Return the [X, Y] coordinate for the center point of the cell that contains the specified text.  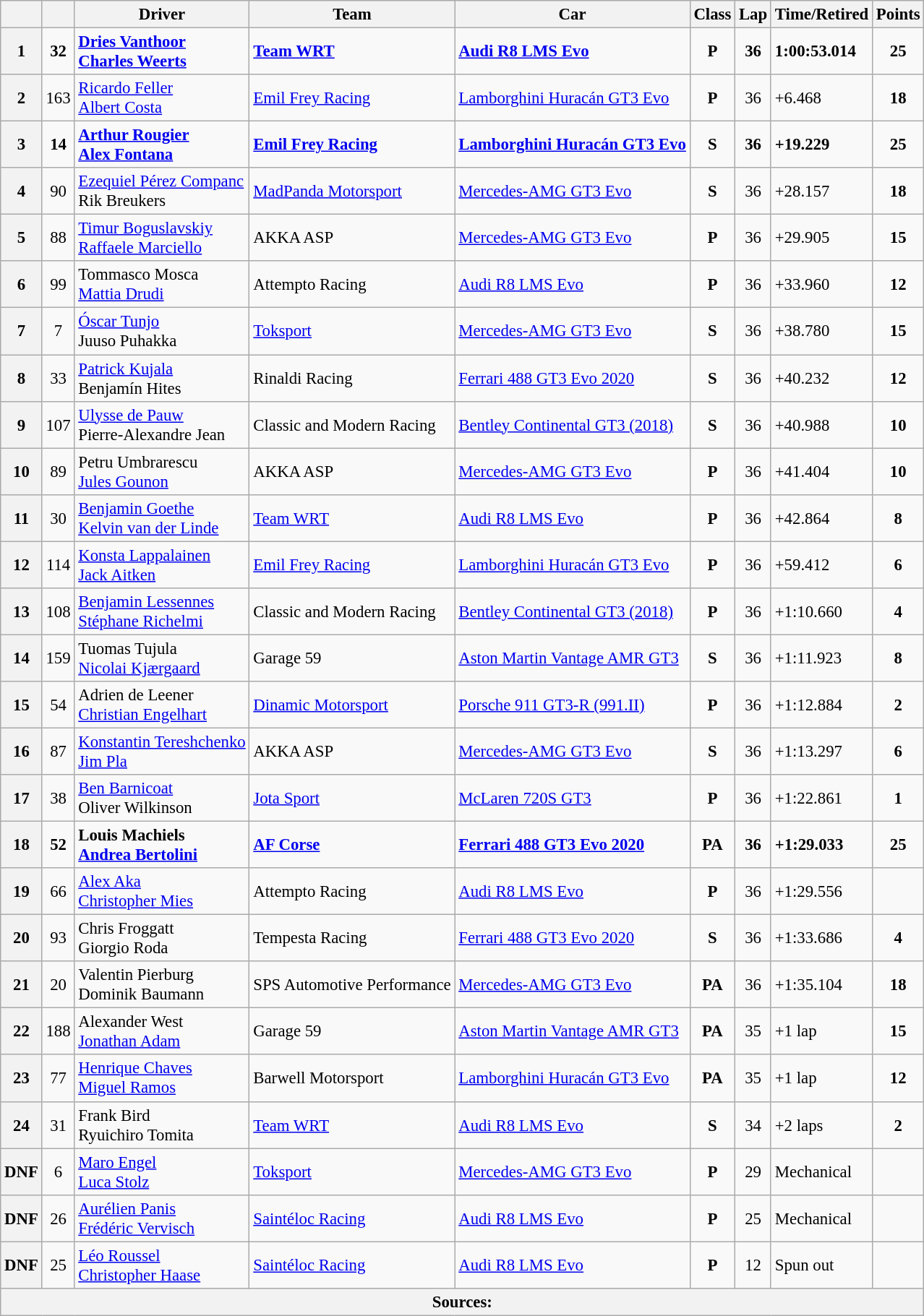
Class [713, 14]
Arthur Rougier Alex Fontana [162, 145]
+1:10.660 [821, 611]
Dinamic Motorsport [352, 705]
21 [22, 984]
108 [58, 611]
+19.229 [821, 145]
+33.960 [821, 285]
38 [58, 798]
Adrien de Leener Christian Engelhart [162, 705]
+40.988 [821, 425]
+1:13.297 [821, 752]
Jota Sport [352, 798]
Team [352, 14]
Petru Umbrarescu Jules Gounon [162, 471]
Ben Barnicoat Oliver Wilkinson [162, 798]
AF Corse [352, 846]
29 [753, 1172]
188 [58, 1032]
+1:22.861 [821, 798]
+28.157 [821, 191]
+1:29.556 [821, 892]
Henrique Chaves Miguel Ramos [162, 1078]
Driver [162, 14]
22 [22, 1032]
Maro Engel Luca Stolz [162, 1172]
Barwell Motorsport [352, 1078]
Benjamin Lessennes Stéphane Richelmi [162, 611]
Spun out [821, 1265]
+41.404 [821, 471]
+6.468 [821, 98]
54 [58, 705]
+1:29.033 [821, 846]
Points [898, 14]
Ulysse de Pauw Pierre-Alexandre Jean [162, 425]
1:00:53.014 [821, 52]
+1:35.104 [821, 984]
Aurélien Panis Frédéric Vervisch [162, 1218]
159 [58, 658]
88 [58, 238]
+59.412 [821, 565]
Car [573, 14]
33 [58, 379]
Frank Bird Ryuichiro Tomita [162, 1124]
Konstantin Tereshchenko Jim Pla [162, 752]
17 [22, 798]
Benjamin Goethe Kelvin van der Linde [162, 517]
Konsta Lappalainen Jack Aitken [162, 565]
Léo Roussel Christopher Haase [162, 1265]
+1:11.923 [821, 658]
Ezequiel Pérez Companc Rik Breukers [162, 191]
19 [22, 892]
32 [58, 52]
16 [22, 752]
Timur Boguslavskiy Raffaele Marciello [162, 238]
163 [58, 98]
+29.905 [821, 238]
23 [22, 1078]
Lap [753, 14]
13 [22, 611]
87 [58, 752]
McLaren 720S GT3 [573, 798]
99 [58, 285]
66 [58, 892]
Dries Vanthoor Charles Weerts [162, 52]
Valentin Pierburg Dominik Baumann [162, 984]
24 [22, 1124]
107 [58, 425]
11 [22, 517]
34 [753, 1124]
9 [22, 425]
+1:12.884 [821, 705]
Rinaldi Racing [352, 379]
Porsche 911 GT3-R (991.II) [573, 705]
Óscar Tunjo Juuso Puhakka [162, 331]
Patrick Kujala Benjamín Hites [162, 379]
3 [22, 145]
Tempesta Racing [352, 938]
30 [58, 517]
+40.232 [821, 379]
+2 laps [821, 1124]
93 [58, 938]
+42.864 [821, 517]
Tuomas Tujula Nicolai Kjærgaard [162, 658]
114 [58, 565]
5 [22, 238]
77 [58, 1078]
31 [58, 1124]
89 [58, 471]
Tommasco Mosca Mattia Drudi [162, 285]
Alex Aka Christopher Mies [162, 892]
Chris Froggatt Giorgio Roda [162, 938]
90 [58, 191]
+38.780 [821, 331]
26 [58, 1218]
52 [58, 846]
+1:33.686 [821, 938]
Louis Machiels Andrea Bertolini [162, 846]
Alexander West Jonathan Adam [162, 1032]
Time/Retired [821, 14]
SPS Automotive Performance [352, 984]
MadPanda Motorsport [352, 191]
Ricardo Feller Albert Costa [162, 98]
Sources: [463, 1302]
